Find where the given text appears and provide that cell's center as [X, Y] coordinate. 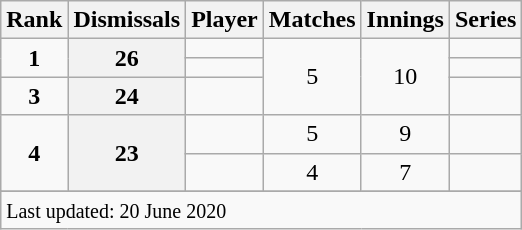
9 [405, 134]
Dismissals [127, 20]
26 [127, 58]
3 [34, 96]
Innings [405, 20]
Series [485, 20]
7 [405, 172]
Matches [312, 20]
1 [34, 58]
Player [225, 20]
Rank [34, 20]
23 [127, 153]
Last updated: 20 June 2020 [262, 210]
10 [405, 77]
24 [127, 96]
